Find where the given text appears and provide that cell's center as [x, y] coordinate. 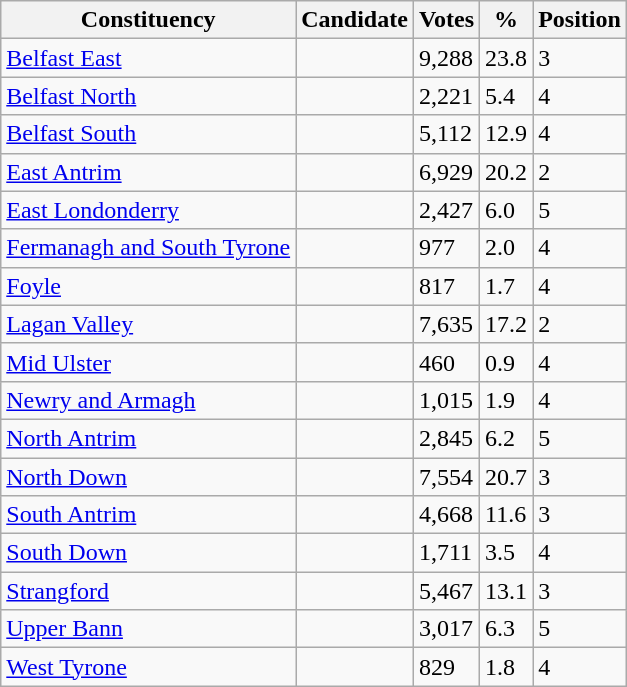
1.8 [506, 667]
3,017 [446, 629]
East Londonderry [148, 210]
11.6 [506, 515]
7,554 [446, 477]
5.4 [506, 96]
North Antrim [148, 438]
6.2 [506, 438]
Votes [446, 20]
0.9 [506, 362]
13.1 [506, 591]
2.0 [506, 248]
829 [446, 667]
2,845 [446, 438]
6.0 [506, 210]
Strangford [148, 591]
23.8 [506, 58]
Fermanagh and South Tyrone [148, 248]
South Antrim [148, 515]
West Tyrone [148, 667]
2,427 [446, 210]
5,467 [446, 591]
1.7 [506, 286]
Upper Bann [148, 629]
20.2 [506, 172]
5,112 [446, 134]
Belfast North [148, 96]
7,635 [446, 324]
20.7 [506, 477]
6,929 [446, 172]
East Antrim [148, 172]
Belfast East [148, 58]
9,288 [446, 58]
977 [446, 248]
Belfast South [148, 134]
817 [446, 286]
Newry and Armagh [148, 400]
1.9 [506, 400]
Candidate [355, 20]
17.2 [506, 324]
Foyle [148, 286]
6.3 [506, 629]
1,711 [446, 553]
460 [446, 362]
Constituency [148, 20]
2,221 [446, 96]
North Down [148, 477]
4,668 [446, 515]
12.9 [506, 134]
South Down [148, 553]
Lagan Valley [148, 324]
Mid Ulster [148, 362]
Position [580, 20]
3.5 [506, 553]
% [506, 20]
1,015 [446, 400]
